Scan for the cell matching the given text and deliver its [X, Y] coordinate at center. 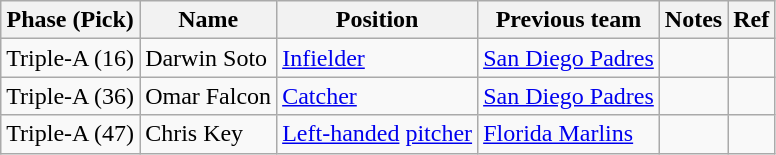
Catcher [378, 96]
Ref [752, 20]
Name [208, 20]
Triple-A (16) [70, 58]
Triple-A (47) [70, 134]
Left-handed pitcher [378, 134]
Infielder [378, 58]
Darwin Soto [208, 58]
Position [378, 20]
Omar Falcon [208, 96]
Florida Marlins [569, 134]
Notes [693, 20]
Triple-A (36) [70, 96]
Previous team [569, 20]
Phase (Pick) [70, 20]
Chris Key [208, 134]
